Output the [X, Y] coordinate of the center of the cell containing the given text.  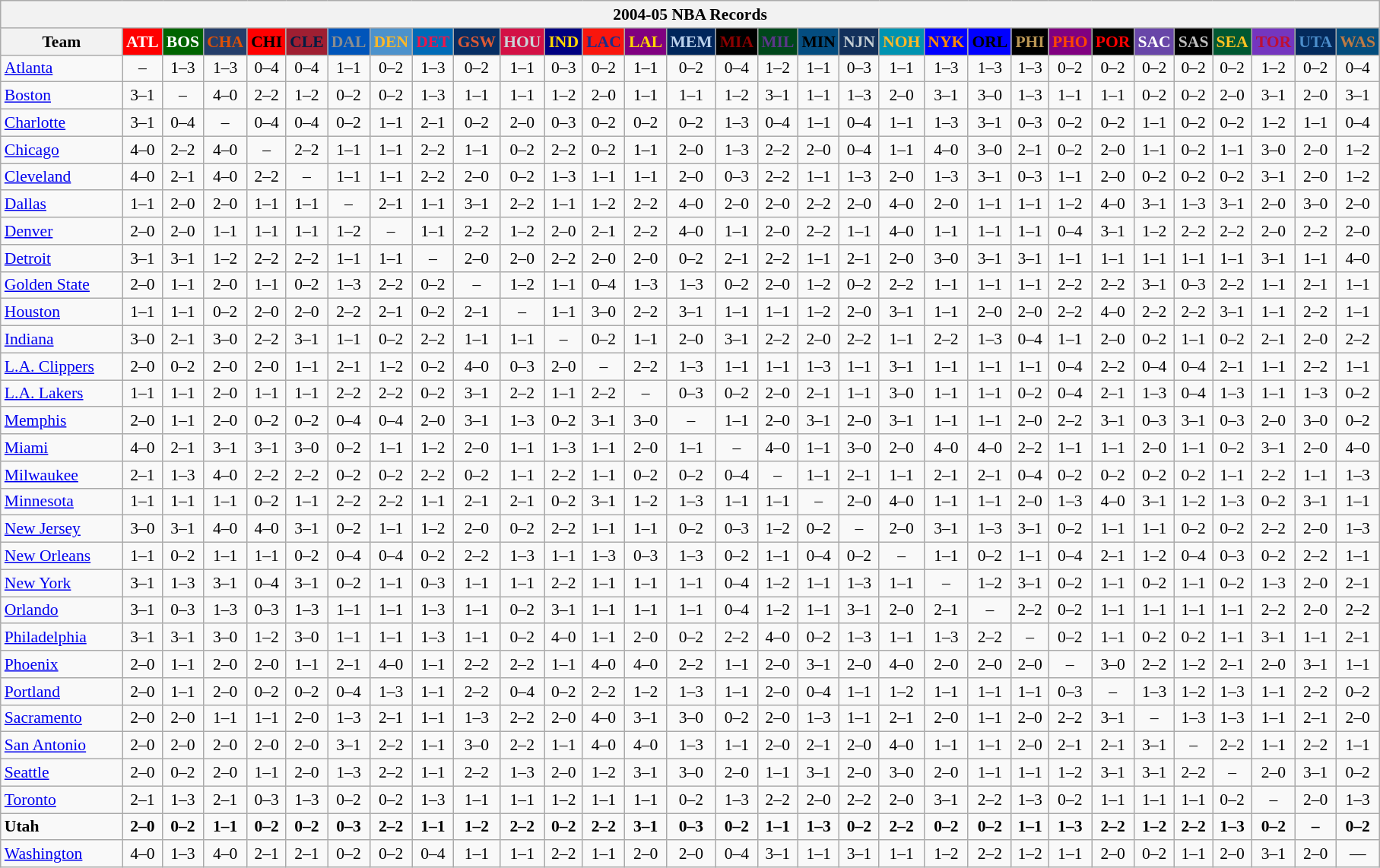
LAL [646, 42]
Utah [62, 827]
L.A. Lakers [62, 394]
San Antonio [62, 746]
GSW [477, 42]
Washington [62, 854]
DET [433, 42]
Team [62, 42]
POR [1113, 42]
PHI [1029, 42]
Phoenix [62, 664]
SAC [1154, 42]
UTA [1315, 42]
Houston [62, 312]
MIA [737, 42]
ORL [990, 42]
Philadelphia [62, 638]
Milwaukee [62, 475]
DEN [391, 42]
Miami [62, 448]
CHA [225, 42]
NYK [946, 42]
LAC [604, 42]
Sacramento [62, 718]
PHO [1071, 42]
Dallas [62, 204]
L.A. Clippers [62, 366]
Detroit [62, 258]
Charlotte [62, 123]
Minnesota [62, 502]
Orlando [62, 610]
Memphis [62, 421]
DAL [349, 42]
SEA [1232, 42]
TOR [1274, 42]
HOU [522, 42]
2004-05 NBA Records [690, 14]
Indiana [62, 340]
— [1358, 854]
Cleveland [62, 177]
Atlanta [62, 68]
Seattle [62, 773]
CLE [307, 42]
Boston [62, 96]
BOS [182, 42]
NJN [859, 42]
MIN [818, 42]
New Orleans [62, 556]
Toronto [62, 800]
ATL [143, 42]
Portland [62, 692]
MIL [777, 42]
WAS [1358, 42]
IND [563, 42]
Golden State [62, 285]
NOH [902, 42]
Denver [62, 231]
New York [62, 583]
MEM [690, 42]
CHI [266, 42]
New Jersey [62, 529]
SAS [1194, 42]
Chicago [62, 150]
